Find where the given text appears and provide that cell's center as [X, Y] coordinate. 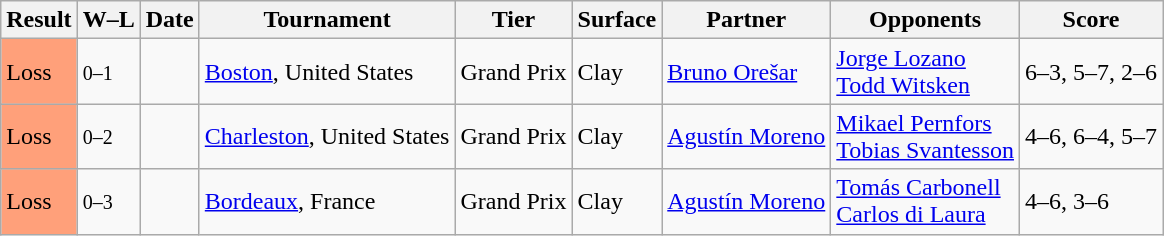
W–L [108, 20]
Mikael Pernfors Tobias Svantesson [926, 136]
Date [170, 20]
Bordeaux, France [327, 202]
0–3 [108, 202]
Bruno Orešar [746, 72]
Opponents [926, 20]
Score [1092, 20]
0–1 [108, 72]
Surface [617, 20]
Tournament [327, 20]
0–2 [108, 136]
Boston, United States [327, 72]
Result [39, 20]
Tomás Carbonell Carlos di Laura [926, 202]
Tier [514, 20]
Charleston, United States [327, 136]
4–6, 3–6 [1092, 202]
Jorge Lozano Todd Witsken [926, 72]
4–6, 6–4, 5–7 [1092, 136]
6–3, 5–7, 2–6 [1092, 72]
Partner [746, 20]
